Capture the cell that displays the provided text and extract its [X, Y] central coordinate. 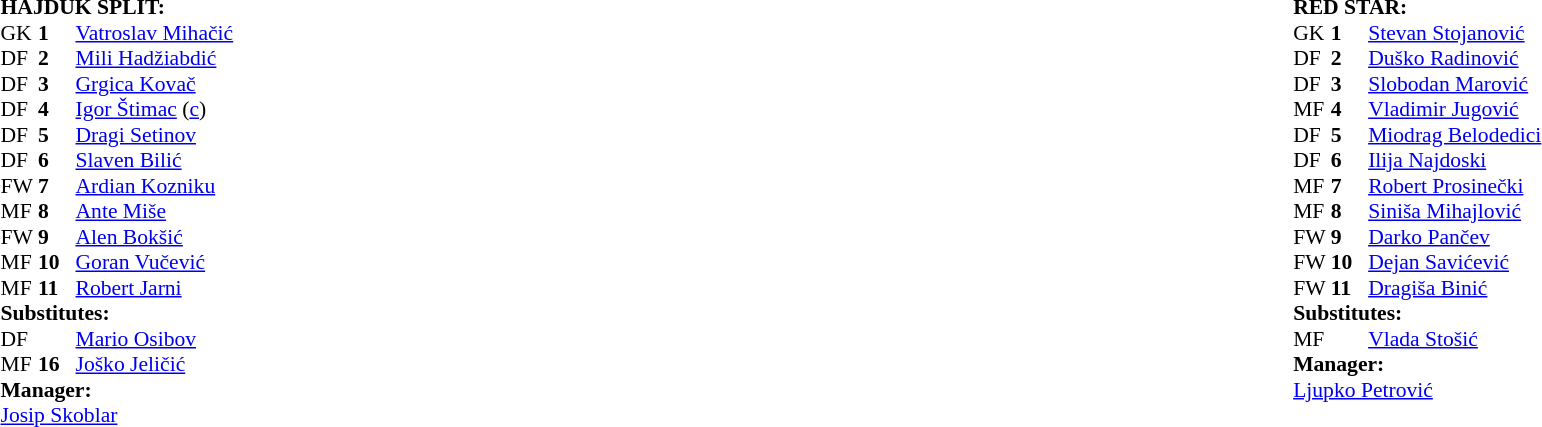
Robert Jarni [155, 288]
Siniša Mihajlović [1454, 211]
Slobodan Marović [1454, 84]
Grgica Kovač [155, 84]
Ante Miše [155, 211]
Igor Štimac (c) [155, 109]
Ardian Kozniku [155, 186]
Miodrag Belodedici [1454, 135]
Stevan Stojanović [1454, 33]
Vladimir Jugović [1454, 109]
Vlada Stošić [1454, 339]
Robert Prosinečki [1454, 186]
Dragi Setinov [155, 135]
Vatroslav Mihačić [155, 33]
Goran Vučević [155, 263]
Alen Bokšić [155, 237]
Dragiša Binić [1454, 288]
Darko Pančev [1454, 237]
16 [57, 365]
Ljupko Petrović [1417, 390]
Ilija Najdoski [1454, 161]
Slaven Bilić [155, 161]
Joško Jeličić [155, 365]
Duško Radinović [1454, 59]
Mario Osibov [155, 339]
Mili Hadžiabdić [155, 59]
Dejan Savićević [1454, 263]
